Identify which cell holds the provided text, then report its [x, y] central coordinate. 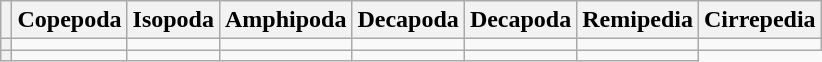
Copepoda [70, 20]
Cirrepedia [760, 20]
Amphipoda [285, 20]
Isopoda [173, 20]
Remipedia [638, 20]
